Identify which cell holds the provided text, then report its (X, Y) central coordinate. 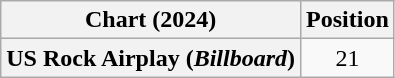
Chart (2024) (151, 20)
US Rock Airplay (Billboard) (151, 58)
Position (348, 20)
21 (348, 58)
